Search for the cell housing the specified text and yield its (X, Y) center coordinate. 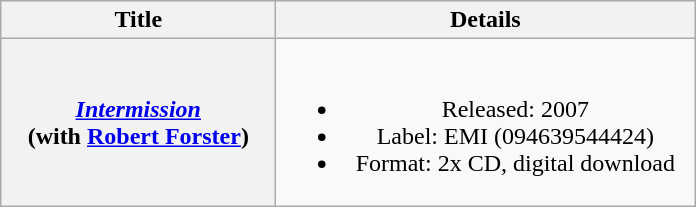
Intermission (with Robert Forster) (138, 122)
Released: 2007Label: EMI (094639544424)Format: 2x CD, digital download (486, 122)
Details (486, 20)
Title (138, 20)
